Locate the cell with the specified text and output its (X, Y) center coordinate. 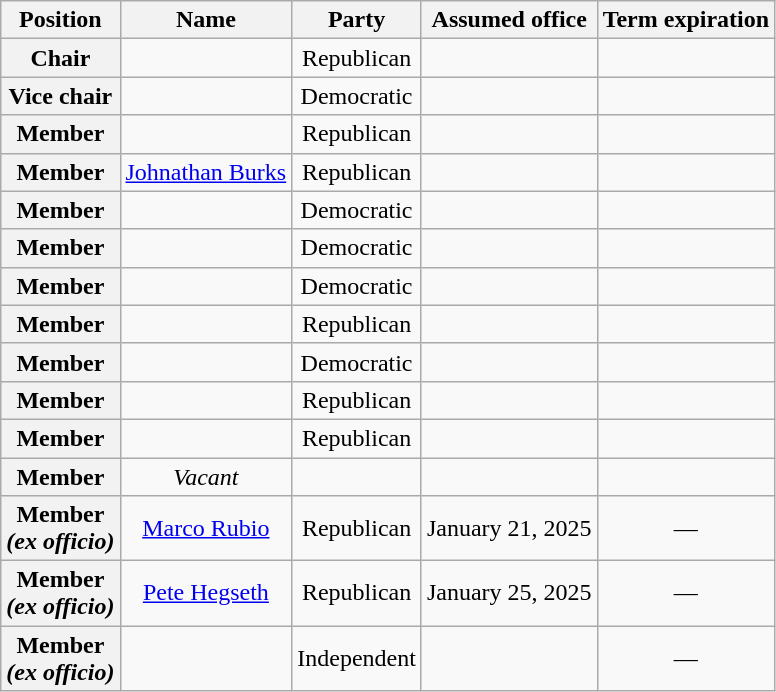
Independent (357, 658)
January 21, 2025 (509, 528)
Term expiration (686, 20)
Marco Rubio (206, 528)
Party (357, 20)
Vice chair (60, 96)
Position (60, 20)
Assumed office (509, 20)
Vacant (206, 477)
January 25, 2025 (509, 594)
Chair (60, 58)
Name (206, 20)
Pete Hegseth (206, 594)
Johnathan Burks (206, 172)
